For the text-containing cell, return its midpoint in (x, y) coordinate format. 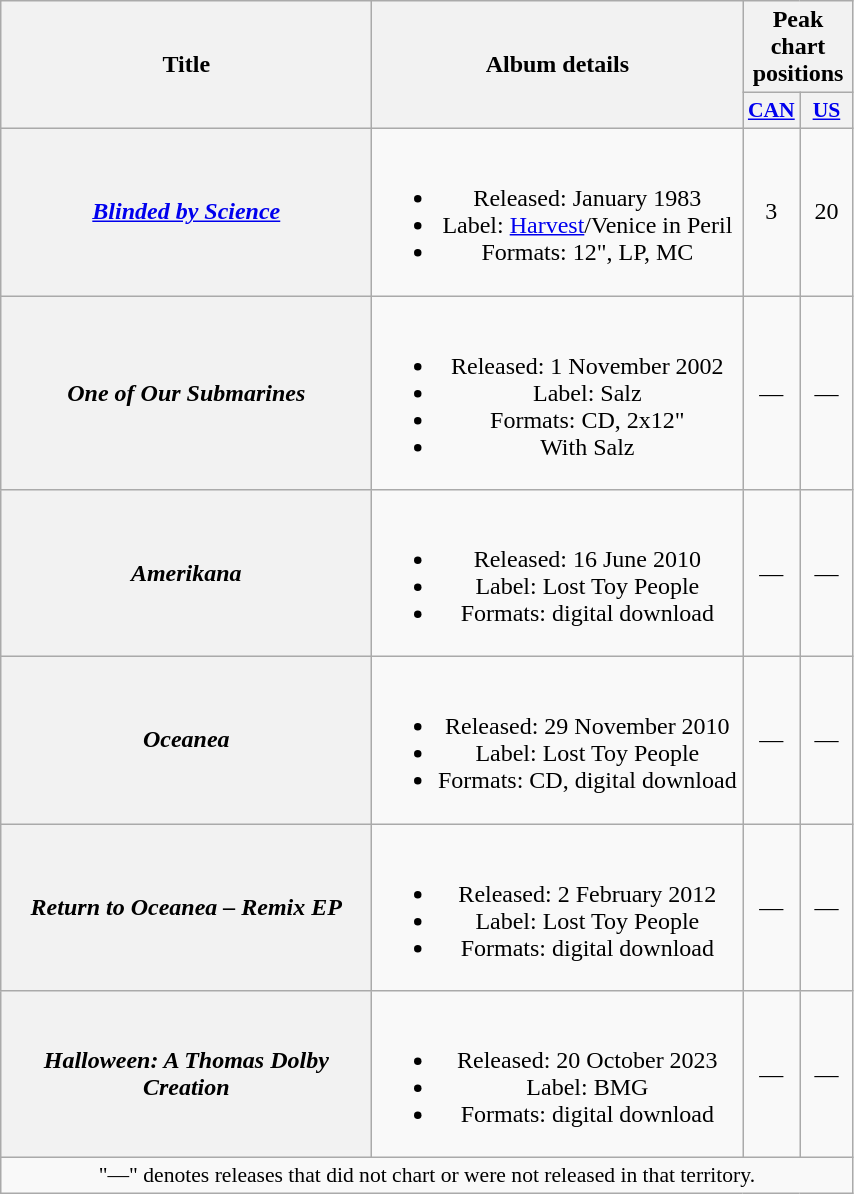
Album details (558, 65)
Halloween: A Thomas Dolby Creation (186, 1074)
Released: 1 November 2002Label: SalzFormats: CD, 2x12"With Salz (558, 393)
"—" denotes releases that did not chart or were not released in that territory. (427, 1176)
20 (826, 212)
One of Our Submarines (186, 393)
US (826, 111)
Released: 2 February 2012Label: Lost Toy PeopleFormats: digital download (558, 908)
Released: 16 June 2010Label: Lost Toy PeopleFormats: digital download (558, 574)
Return to Oceanea – Remix EP (186, 908)
Peak chart positions (798, 47)
Oceanea (186, 740)
Title (186, 65)
CAN (772, 111)
Blinded by Science (186, 212)
Released: January 1983Label: Harvest/Venice in PerilFormats: 12", LP, MC (558, 212)
Amerikana (186, 574)
Released: 29 November 2010Label: Lost Toy PeopleFormats: CD, digital download (558, 740)
Released: 20 October 2023Label: BMGFormats: digital download (558, 1074)
3 (772, 212)
